Identify which cell holds the provided text, then report its (X, Y) central coordinate. 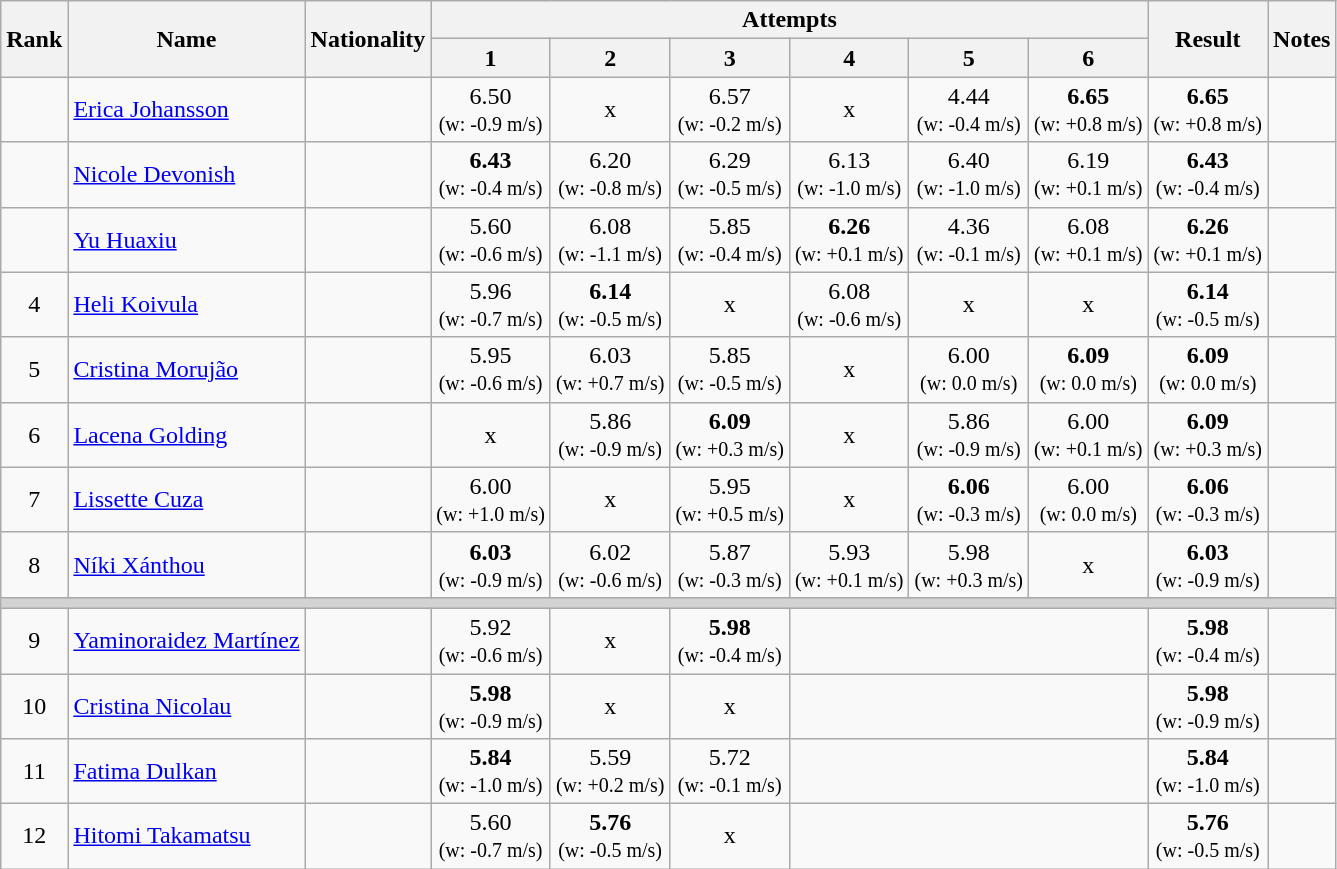
Notes (1302, 39)
8 (34, 564)
5.98(w: -0.9 m/s) (491, 706)
5.98 (w: -0.4 m/s) (1208, 640)
6.57(w: -0.2 m/s) (730, 110)
6.03(w: -0.9 m/s) (491, 564)
6.65(w: +0.8 m/s) (1088, 110)
6.08(w: +0.1 m/s) (1088, 240)
5.95(w: +0.5 m/s) (730, 500)
6.43(w: -0.4 m/s) (491, 174)
6.00(w: +0.1 m/s) (1088, 434)
5.84(w: -1.0 m/s) (491, 772)
6.26 (w: +0.1 m/s) (1208, 240)
Fatima Dulkan (186, 772)
5.85(w: -0.4 m/s) (730, 240)
2 (610, 58)
5.98(w: -0.4 m/s) (730, 640)
6.09 (w: +0.3 m/s) (1208, 434)
Níki Xánthou (186, 564)
5.60(w: -0.6 m/s) (491, 240)
12 (34, 836)
6.29(w: -0.5 m/s) (730, 174)
Erica Johansson (186, 110)
5.76(w: -0.5 m/s) (610, 836)
Attempts (790, 20)
11 (34, 772)
Hitomi Takamatsu (186, 836)
6.65 (w: +0.8 m/s) (1208, 110)
10 (34, 706)
Cristina Nicolau (186, 706)
5.85(w: -0.5 m/s) (730, 370)
6.20(w: -0.8 m/s) (610, 174)
6.09(w: 0.0 m/s) (1088, 370)
6.09(w: +0.3 m/s) (730, 434)
Heli Koivula (186, 304)
Name (186, 39)
6.06 (w: -0.3 m/s) (1208, 500)
6.08(w: -1.1 m/s) (610, 240)
4.44(w: -0.4 m/s) (969, 110)
Lacena Golding (186, 434)
5.92(w: -0.6 m/s) (491, 640)
5.87(w: -0.3 m/s) (730, 564)
6.43 (w: -0.4 m/s) (1208, 174)
6.06(w: -0.3 m/s) (969, 500)
5.96(w: -0.7 m/s) (491, 304)
6.14(w: -0.5 m/s) (610, 304)
6.08(w: -0.6 m/s) (849, 304)
4.36(w: -0.1 m/s) (969, 240)
7 (34, 500)
5.72(w: -0.1 m/s) (730, 772)
Nicole Devonish (186, 174)
Cristina Morujão (186, 370)
6.26(w: +0.1 m/s) (849, 240)
5.84 (w: -1.0 m/s) (1208, 772)
Result (1208, 39)
5.59(w: +0.2 m/s) (610, 772)
5.60(w: -0.7 m/s) (491, 836)
3 (730, 58)
6.13(w: -1.0 m/s) (849, 174)
6.09 (w: 0.0 m/s) (1208, 370)
Nationality (368, 39)
6.03 (w: -0.9 m/s) (1208, 564)
6.14 (w: -0.5 m/s) (1208, 304)
5.95(w: -0.6 m/s) (491, 370)
Yaminoraidez Martínez (186, 640)
5.93(w: +0.1 m/s) (849, 564)
6.00(w: +1.0 m/s) (491, 500)
6.40(w: -1.0 m/s) (969, 174)
9 (34, 640)
6.50(w: -0.9 m/s) (491, 110)
5.76 (w: -0.5 m/s) (1208, 836)
6.03(w: +0.7 m/s) (610, 370)
6.19(w: +0.1 m/s) (1088, 174)
1 (491, 58)
Yu Huaxiu (186, 240)
Rank (34, 39)
Lissette Cuza (186, 500)
6.02(w: -0.6 m/s) (610, 564)
5.98(w: +0.3 m/s) (969, 564)
5.98 (w: -0.9 m/s) (1208, 706)
